Pinpoint the cell where the given text exists, returning its [x, y] midpoint coordinate. 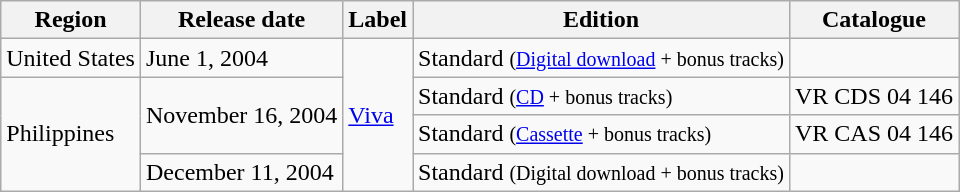
Standard (Cassette + bonus tracks) [602, 134]
December 11, 2004 [241, 172]
Viva [378, 115]
Region [71, 20]
November 16, 2004 [241, 115]
United States [71, 58]
Standard (CD + bonus tracks) [602, 96]
Edition [602, 20]
Catalogue [874, 20]
VR CDS 04 146 [874, 96]
Label [378, 20]
June 1, 2004 [241, 58]
Release date [241, 20]
Philippines [71, 134]
VR CAS 04 146 [874, 134]
